Search for the cell housing the specified text and yield its (x, y) center coordinate. 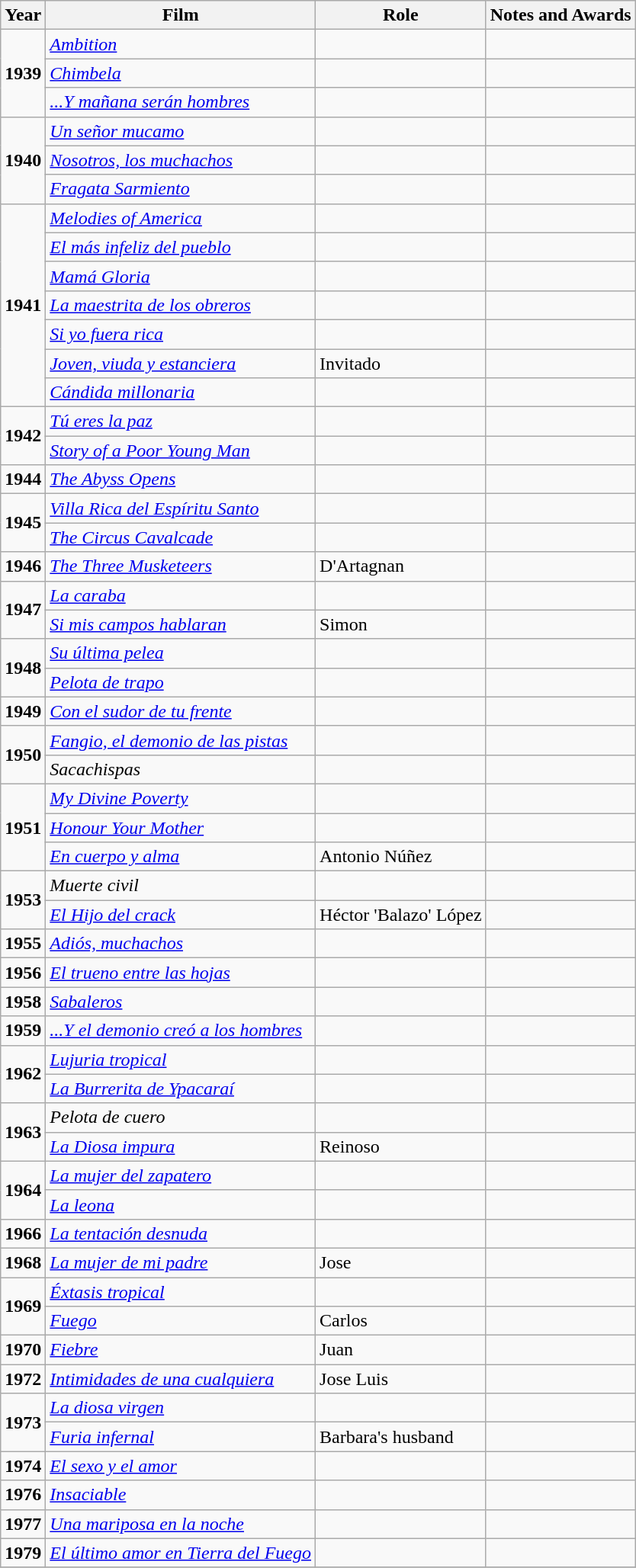
1974 (23, 1466)
1959 (23, 1031)
En cuerpo y alma (181, 857)
My Divine Poverty (181, 798)
Lujuria tropical (181, 1060)
Cándida millonaria (181, 393)
Jose Luis (401, 1379)
Villa Rica del Espíritu Santo (181, 508)
1968 (23, 1262)
Fuego (181, 1321)
Héctor 'Balazo' López (401, 915)
The Abyss Opens (181, 479)
Film (181, 15)
...Y mañana serán hombres (181, 102)
El último amor en Tierra del Fuego (181, 1553)
Story of a Poor Young Man (181, 451)
La mujer del zapatero (181, 1175)
1941 (23, 305)
Con el sudor de tu frente (181, 711)
Invitado (401, 364)
Pelota de trapo (181, 682)
Un señor mucamo (181, 131)
1979 (23, 1553)
Fiebre (181, 1350)
1949 (23, 711)
1939 (23, 73)
Su última pelea (181, 653)
1947 (23, 610)
Intimidades de una cualquiera (181, 1379)
Mamá Gloria (181, 276)
Jose (401, 1262)
Carlos (401, 1321)
1945 (23, 523)
La caraba (181, 595)
1972 (23, 1379)
1977 (23, 1524)
Furia infernal (181, 1437)
Fragata Sarmiento (181, 189)
Si mis campos hablaran (181, 624)
1956 (23, 973)
1942 (23, 436)
Tú eres la paz (181, 422)
1962 (23, 1074)
1948 (23, 668)
1944 (23, 479)
The Circus Cavalcade (181, 537)
Adiós, muchachos (181, 944)
La diosa virgen (181, 1408)
1966 (23, 1233)
Sabaleros (181, 1002)
El trueno entre las hojas (181, 973)
Reinoso (401, 1146)
1976 (23, 1495)
The Three Musketeers (181, 566)
Nosotros, los muchachos (181, 160)
1953 (23, 900)
Pelota de cuero (181, 1117)
La tentación desnuda (181, 1233)
Joven, viuda y estanciera (181, 364)
Role (401, 15)
1940 (23, 160)
El Hijo del crack (181, 915)
Juan (401, 1350)
Sacachispas (181, 769)
Melodies of America (181, 218)
Simon (401, 624)
Fangio, el demonio de las pistas (181, 740)
La mujer de mi padre (181, 1262)
1964 (23, 1190)
Una mariposa en la noche (181, 1524)
Chimbela (181, 73)
1955 (23, 944)
Éxtasis tropical (181, 1292)
La leona (181, 1204)
La Diosa impura (181, 1146)
1958 (23, 1002)
Notes and Awards (561, 15)
Ambition (181, 44)
1969 (23, 1307)
1973 (23, 1422)
Antonio Núñez (401, 857)
Year (23, 15)
La maestrita de los obreros (181, 305)
Insaciable (181, 1495)
El sexo y el amor (181, 1466)
1963 (23, 1132)
Barbara's husband (401, 1437)
1946 (23, 566)
Muerte civil (181, 886)
D'Artagnan (401, 566)
El más infeliz del pueblo (181, 247)
1951 (23, 827)
1970 (23, 1350)
...Y el demonio creó a los hombres (181, 1031)
Honour Your Mother (181, 827)
1950 (23, 755)
Si yo fuera rica (181, 334)
La Burrerita de Ypacaraí (181, 1089)
